Capture the cell that displays the provided text and extract its (x, y) central coordinate. 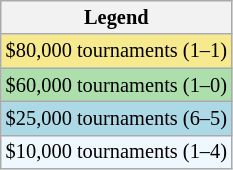
$10,000 tournaments (1–4) (116, 152)
$25,000 tournaments (6–5) (116, 118)
Legend (116, 17)
$60,000 tournaments (1–0) (116, 85)
$80,000 tournaments (1–1) (116, 51)
